Return the [x, y] coordinate for the center point of the cell that contains the specified text.  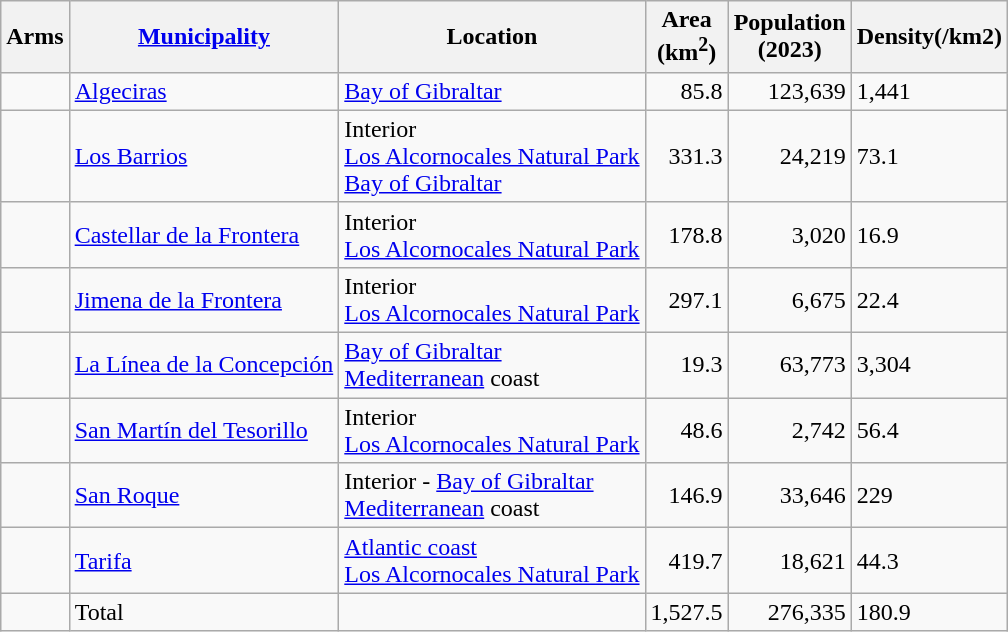
22.4 [929, 300]
Interior - Bay of GibraltarMediterranean coast [492, 496]
Density(/km2) [929, 37]
Jimena de la Frontera [204, 300]
Area(km2) [686, 37]
San Martín del Tesorillo [204, 430]
24,219 [790, 156]
18,621 [790, 560]
Atlantic coastLos Alcornocales Natural Park [492, 560]
2,742 [790, 430]
6,675 [790, 300]
Bay of Gibraltar [492, 91]
180.9 [929, 612]
63,773 [790, 366]
146.9 [686, 496]
1,441 [929, 91]
44.3 [929, 560]
331.3 [686, 156]
San Roque [204, 496]
1,527.5 [686, 612]
3,020 [790, 234]
56.4 [929, 430]
Municipality [204, 37]
InteriorLos Alcornocales Natural ParkBay of Gibraltar [492, 156]
178.8 [686, 234]
Arms [35, 37]
85.8 [686, 91]
Bay of GibraltarMediterranean coast [492, 366]
16.9 [929, 234]
Algeciras [204, 91]
Castellar de la Frontera [204, 234]
229 [929, 496]
Total [204, 612]
48.6 [686, 430]
La Línea de la Concepción [204, 366]
Location [492, 37]
Tarifa [204, 560]
297.1 [686, 300]
33,646 [790, 496]
19.3 [686, 366]
73.1 [929, 156]
276,335 [790, 612]
3,304 [929, 366]
Population(2023) [790, 37]
123,639 [790, 91]
Los Barrios [204, 156]
419.7 [686, 560]
